Return the [X, Y] coordinate for the center point of the cell that contains the specified text.  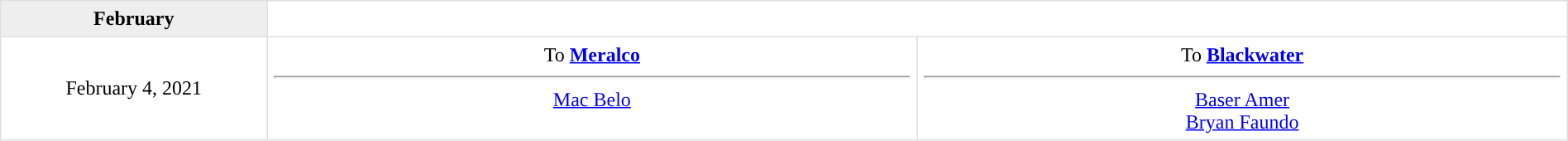
To BlackwaterBaser AmerBryan Faundo [1242, 88]
February 4, 2021 [134, 88]
February [134, 19]
To MeralcoMac Belo [592, 88]
